Determine the (X, Y) coordinate at the center of the cell enclosing the given text.  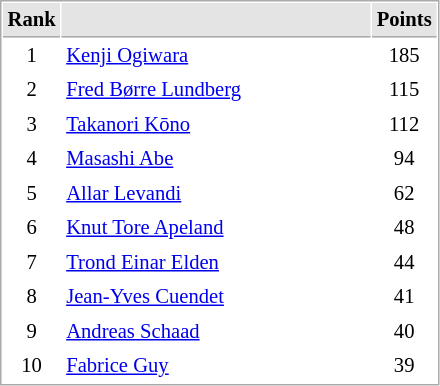
1 (32, 56)
8 (32, 296)
10 (32, 366)
Rank (32, 20)
Takanori Kōno (216, 124)
62 (404, 194)
9 (32, 332)
5 (32, 194)
Kenji Ogiwara (216, 56)
44 (404, 262)
3 (32, 124)
Knut Tore Apeland (216, 228)
Trond Einar Elden (216, 262)
48 (404, 228)
Allar Levandi (216, 194)
115 (404, 90)
6 (32, 228)
Andreas Schaad (216, 332)
112 (404, 124)
Jean-Yves Cuendet (216, 296)
2 (32, 90)
40 (404, 332)
41 (404, 296)
4 (32, 158)
Fabrice Guy (216, 366)
185 (404, 56)
Masashi Abe (216, 158)
94 (404, 158)
Fred Børre Lundberg (216, 90)
Points (404, 20)
7 (32, 262)
39 (404, 366)
